Identify which cell holds the provided text, then report its (X, Y) central coordinate. 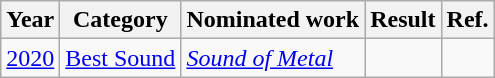
Nominated work (273, 20)
2020 (30, 58)
Result (403, 20)
Ref. (468, 20)
Category (120, 20)
Year (30, 20)
Best Sound (120, 58)
Sound of Metal (273, 58)
